Extract the (X, Y) coordinate from the center of the cell holding the provided text.  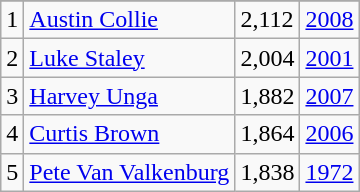
1,882 (268, 96)
Pete Van Valkenburg (130, 172)
4 (12, 134)
3 (12, 96)
Luke Staley (130, 58)
1972 (330, 172)
1,864 (268, 134)
5 (12, 172)
2007 (330, 96)
2,112 (268, 20)
Harvey Unga (130, 96)
2 (12, 58)
1 (12, 20)
2001 (330, 58)
2006 (330, 134)
Curtis Brown (130, 134)
1,838 (268, 172)
2008 (330, 20)
Austin Collie (130, 20)
2,004 (268, 58)
